Output the [X, Y] coordinate of the center of the cell containing the given text.  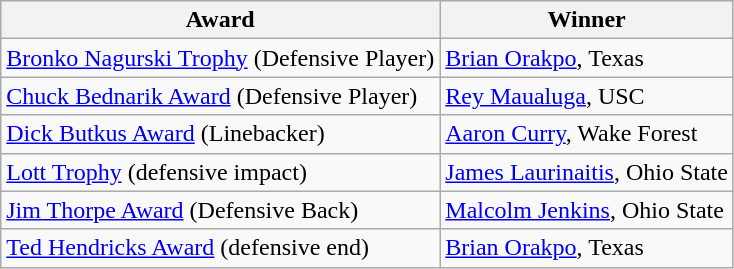
Jim Thorpe Award (Defensive Back) [220, 210]
Award [220, 20]
Chuck Bednarik Award (Defensive Player) [220, 96]
Aaron Curry, Wake Forest [587, 134]
Rey Maualuga, USC [587, 96]
Malcolm Jenkins, Ohio State [587, 210]
Lott Trophy (defensive impact) [220, 172]
Dick Butkus Award (Linebacker) [220, 134]
Winner [587, 20]
Bronko Nagurski Trophy (Defensive Player) [220, 58]
Ted Hendricks Award (defensive end) [220, 248]
James Laurinaitis, Ohio State [587, 172]
